Identify which cell holds the provided text, then report its [x, y] central coordinate. 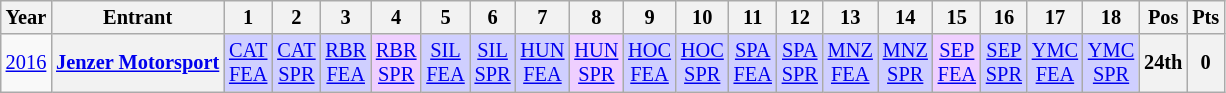
Jenzer Motorsport [138, 63]
9 [650, 17]
0 [1206, 63]
1 [248, 17]
CATFEA [248, 63]
SEPFEA [957, 63]
7 [543, 17]
RBRFEA [345, 63]
MNZSPR [906, 63]
10 [702, 17]
16 [1004, 17]
11 [753, 17]
HUNSPR [596, 63]
24th [1163, 63]
12 [800, 17]
HUNFEA [543, 63]
MNZFEA [850, 63]
18 [1111, 17]
Entrant [138, 17]
3 [345, 17]
HOCFEA [650, 63]
Pts [1206, 17]
HOCSPR [702, 63]
SILSPR [493, 63]
2 [296, 17]
CATSPR [296, 63]
2016 [26, 63]
SPAFEA [753, 63]
Pos [1163, 17]
RBRSPR [396, 63]
13 [850, 17]
4 [396, 17]
SPASPR [800, 63]
Year [26, 17]
5 [445, 17]
YMCSPR [1111, 63]
6 [493, 17]
SEPSPR [1004, 63]
8 [596, 17]
SILFEA [445, 63]
14 [906, 17]
YMCFEA [1055, 63]
17 [1055, 17]
15 [957, 17]
